Extract the (x, y) coordinate from the center of the cell holding the provided text.  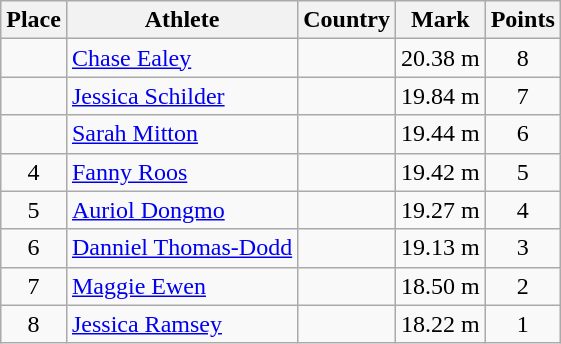
Athlete (182, 20)
Auriol Dongmo (182, 210)
1 (522, 324)
Mark (440, 20)
Points (522, 20)
Place (34, 20)
19.42 m (440, 172)
19.44 m (440, 134)
Jessica Schilder (182, 96)
19.84 m (440, 96)
Fanny Roos (182, 172)
19.13 m (440, 248)
19.27 m (440, 210)
18.22 m (440, 324)
20.38 m (440, 58)
3 (522, 248)
Jessica Ramsey (182, 324)
Sarah Mitton (182, 134)
Danniel Thomas-Dodd (182, 248)
Maggie Ewen (182, 286)
2 (522, 286)
Chase Ealey (182, 58)
18.50 m (440, 286)
Country (347, 20)
